Determine the [x, y] coordinate at the center of the cell enclosing the given text.  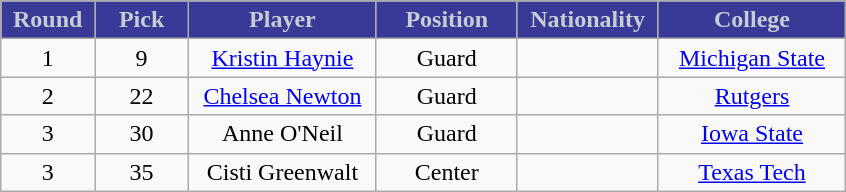
1 [48, 58]
Center [446, 172]
Player [283, 20]
30 [142, 134]
Cisti Greenwalt [283, 172]
Anne O'Neil [283, 134]
35 [142, 172]
Iowa State [752, 134]
2 [48, 96]
College [752, 20]
Michigan State [752, 58]
Position [446, 20]
22 [142, 96]
Pick [142, 20]
Round [48, 20]
Nationality [588, 20]
Texas Tech [752, 172]
Kristin Haynie [283, 58]
9 [142, 58]
Rutgers [752, 96]
Chelsea Newton [283, 96]
